Determine the (x, y) coordinate at the center of the cell enclosing the given text.  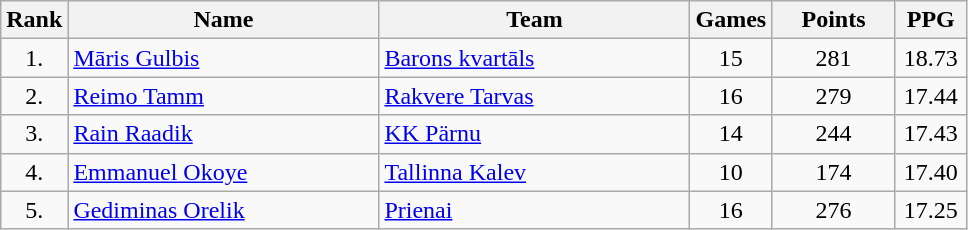
276 (834, 210)
10 (731, 172)
Team (534, 20)
Gediminas Orelik (224, 210)
5. (34, 210)
Barons kvartāls (534, 58)
PPG (930, 20)
Rank (34, 20)
Prienai (534, 210)
KK Pärnu (534, 134)
Rakvere Tarvas (534, 96)
244 (834, 134)
279 (834, 96)
17.25 (930, 210)
Reimo Tamm (224, 96)
Points (834, 20)
17.44 (930, 96)
Name (224, 20)
4. (34, 172)
Emmanuel Okoye (224, 172)
Māris Gulbis (224, 58)
17.43 (930, 134)
17.40 (930, 172)
Rain Raadik (224, 134)
14 (731, 134)
Games (731, 20)
174 (834, 172)
Tallinna Kalev (534, 172)
281 (834, 58)
1. (34, 58)
2. (34, 96)
18.73 (930, 58)
3. (34, 134)
15 (731, 58)
